Return [X, Y] of the center of cell containing provided text 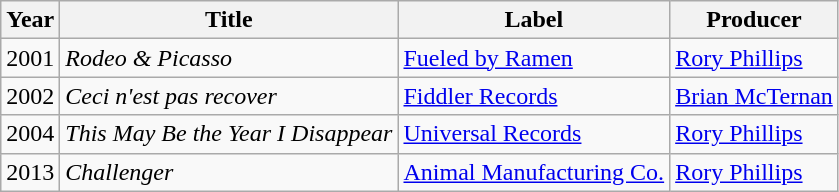
Producer [754, 20]
Fueled by Ramen [534, 58]
Animal Manufacturing Co. [534, 172]
Label [534, 20]
Universal Records [534, 134]
2004 [30, 134]
Brian McTernan [754, 96]
Challenger [229, 172]
2002 [30, 96]
This May Be the Year I Disappear [229, 134]
Year [30, 20]
Title [229, 20]
Ceci n'est pas recover [229, 96]
2013 [30, 172]
Rodeo & Picasso [229, 58]
Fiddler Records [534, 96]
2001 [30, 58]
